Detect which cell encompasses the target text, then output its (x, y) center coordinate. 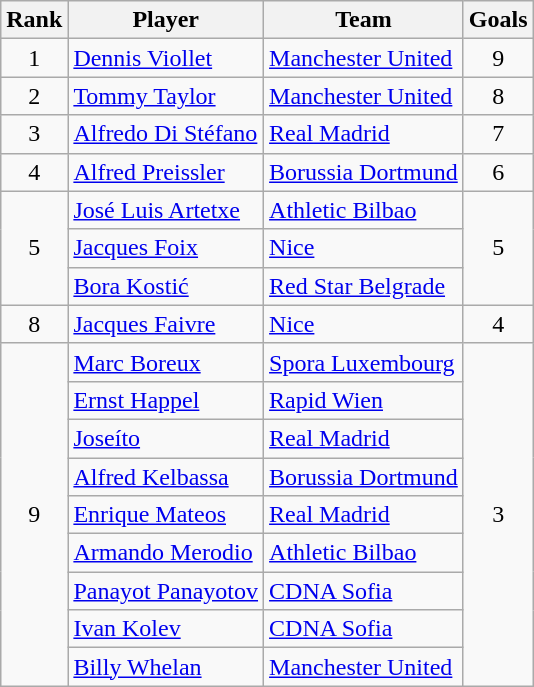
Bora Kostić (166, 286)
Goals (498, 20)
Joseíto (166, 438)
Team (364, 20)
Ivan Kolev (166, 629)
Alfred Preissler (166, 172)
Jacques Faivre (166, 324)
2 (34, 96)
Armando Merodio (166, 553)
Player (166, 20)
Spora Luxembourg (364, 362)
Alfred Kelbassa (166, 477)
Red Star Belgrade (364, 286)
Dennis Viollet (166, 58)
José Luis Artetxe (166, 210)
Enrique Mateos (166, 515)
Rapid Wien (364, 400)
7 (498, 134)
Jacques Foix (166, 248)
Alfredo Di Stéfano (166, 134)
Billy Whelan (166, 667)
Tommy Taylor (166, 96)
Panayot Panayotov (166, 591)
Marc Boreux (166, 362)
1 (34, 58)
6 (498, 172)
Rank (34, 20)
Ernst Happel (166, 400)
